Search for the cell housing the specified text and yield its (X, Y) center coordinate. 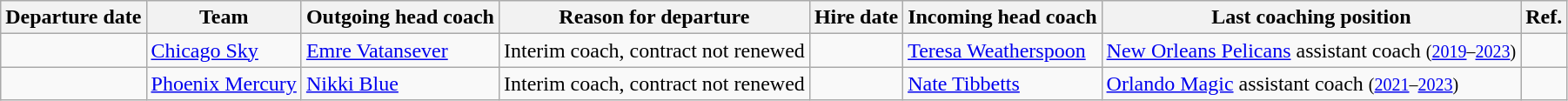
Emre Vatansever (400, 50)
Teresa Weatherspoon (1002, 50)
Incoming head coach (1002, 17)
Nate Tibbetts (1002, 84)
Reason for departure (654, 17)
Chicago Sky (224, 50)
Ref. (1544, 17)
Departure date (73, 17)
New Orleans Pelicans assistant coach (2019–2023) (1311, 50)
Orlando Magic assistant coach (2021–2023) (1311, 84)
Phoenix Mercury (224, 84)
Last coaching position (1311, 17)
Team (224, 17)
Hire date (856, 17)
Outgoing head coach (400, 17)
Nikki Blue (400, 84)
